Pinpoint the cell where the given text exists, returning its (X, Y) midpoint coordinate. 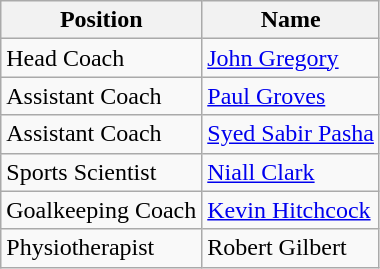
Physiotherapist (102, 248)
Paul Groves (291, 96)
Name (291, 20)
Kevin Hitchcock (291, 210)
Niall Clark (291, 172)
Goalkeeping Coach (102, 210)
John Gregory (291, 58)
Syed Sabir Pasha (291, 134)
Position (102, 20)
Head Coach (102, 58)
Sports Scientist (102, 172)
Robert Gilbert (291, 248)
